Pinpoint the cell where the given text exists, returning its [x, y] midpoint coordinate. 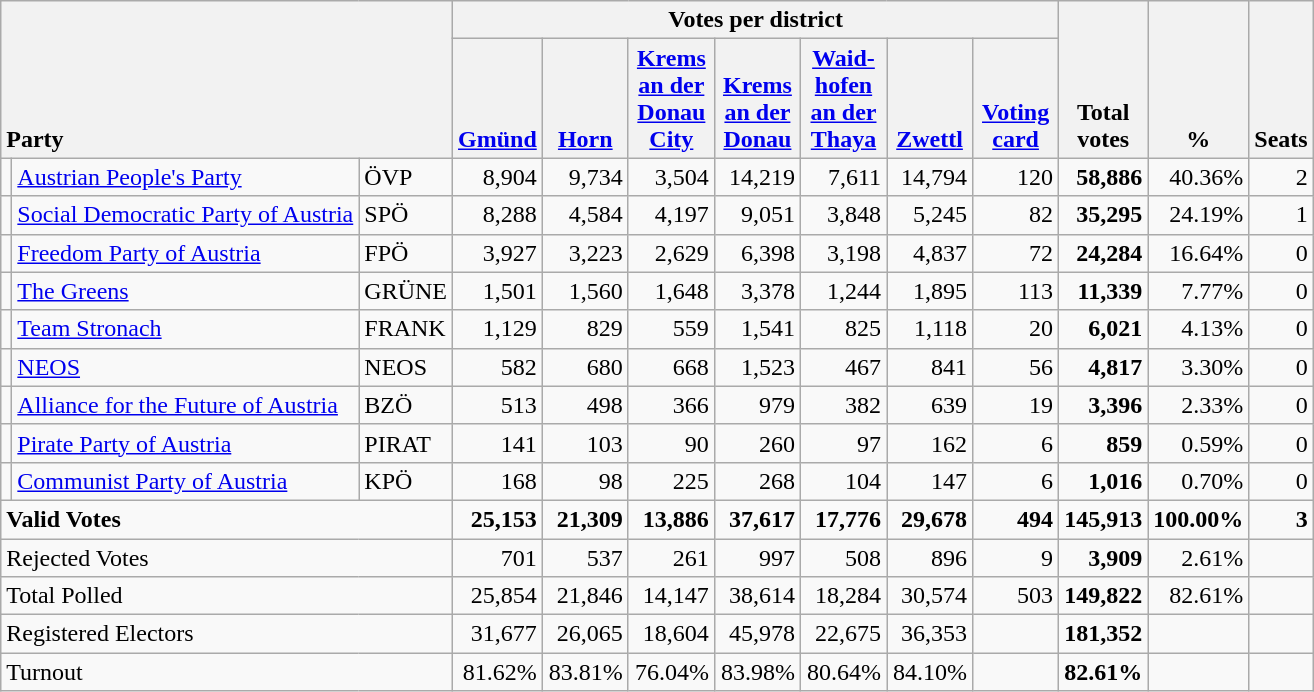
17,776 [843, 519]
467 [843, 367]
508 [843, 557]
260 [757, 443]
1,501 [498, 291]
GRÜNE [406, 291]
104 [843, 481]
6,398 [757, 253]
829 [585, 329]
83.81% [585, 672]
668 [671, 367]
8,288 [498, 215]
979 [757, 405]
3,223 [585, 253]
1,244 [843, 291]
56 [1016, 367]
Waid-hofenan derThaya [843, 98]
Turnout [227, 672]
29,678 [930, 519]
58,886 [1104, 177]
Gmünd [498, 98]
1 [1281, 215]
14,219 [757, 177]
701 [498, 557]
72 [1016, 253]
Communist Party of Austria [186, 481]
0.59% [1198, 443]
7.77% [1198, 291]
38,614 [757, 596]
31,677 [498, 634]
FPÖ [406, 253]
BZÖ [406, 405]
5,245 [930, 215]
168 [498, 481]
Votingcard [1016, 98]
680 [585, 367]
3,396 [1104, 405]
Pirate Party of Austria [186, 443]
859 [1104, 443]
181,352 [1104, 634]
3,378 [757, 291]
120 [1016, 177]
9 [1016, 557]
261 [671, 557]
8,904 [498, 177]
7,611 [843, 177]
16.64% [1198, 253]
4,584 [585, 215]
366 [671, 405]
1,129 [498, 329]
Seats [1281, 80]
Valid Votes [227, 519]
Total Polled [227, 596]
513 [498, 405]
Kremsan derDonau [757, 98]
3,504 [671, 177]
20 [1016, 329]
4,197 [671, 215]
149,822 [1104, 596]
25,854 [498, 596]
19 [1016, 405]
537 [585, 557]
896 [930, 557]
37,617 [757, 519]
Party [227, 80]
Alliance for the Future of Austria [186, 405]
841 [930, 367]
9,734 [585, 177]
225 [671, 481]
13,886 [671, 519]
2,629 [671, 253]
Kremsan derDonauCity [671, 98]
Totalvotes [1104, 80]
KPÖ [406, 481]
2.61% [1198, 557]
1,895 [930, 291]
22,675 [843, 634]
76.04% [671, 672]
24,284 [1104, 253]
2 [1281, 177]
4,837 [930, 253]
Freedom Party of Austria [186, 253]
582 [498, 367]
103 [585, 443]
97 [843, 443]
11,339 [1104, 291]
Registered Electors [227, 634]
30,574 [930, 596]
PIRAT [406, 443]
162 [930, 443]
559 [671, 329]
36,353 [930, 634]
FRANK [406, 329]
24.19% [1198, 215]
498 [585, 405]
147 [930, 481]
3,927 [498, 253]
639 [930, 405]
Social Democratic Party of Austria [186, 215]
The Greens [186, 291]
83.98% [757, 672]
Horn [585, 98]
113 [1016, 291]
494 [1016, 519]
825 [843, 329]
100.00% [1198, 519]
ÖVP [406, 177]
25,153 [498, 519]
141 [498, 443]
Rejected Votes [227, 557]
3,198 [843, 253]
145,913 [1104, 519]
Zwettl [930, 98]
1,016 [1104, 481]
18,284 [843, 596]
26,065 [585, 634]
82 [1016, 215]
1,523 [757, 367]
1,560 [585, 291]
503 [1016, 596]
9,051 [757, 215]
1,118 [930, 329]
4,817 [1104, 367]
% [1198, 80]
35,295 [1104, 215]
Austrian People's Party [186, 177]
45,978 [757, 634]
Votes per district [756, 20]
3.30% [1198, 367]
80.64% [843, 672]
14,794 [930, 177]
0.70% [1198, 481]
40.36% [1198, 177]
3,848 [843, 215]
Team Stronach [186, 329]
21,309 [585, 519]
SPÖ [406, 215]
84.10% [930, 672]
21,846 [585, 596]
1,648 [671, 291]
268 [757, 481]
90 [671, 443]
2.33% [1198, 405]
18,604 [671, 634]
997 [757, 557]
6,021 [1104, 329]
81.62% [498, 672]
3,909 [1104, 557]
382 [843, 405]
3 [1281, 519]
14,147 [671, 596]
4.13% [1198, 329]
98 [585, 481]
1,541 [757, 329]
